For the text-containing cell, return its midpoint in (x, y) coordinate format. 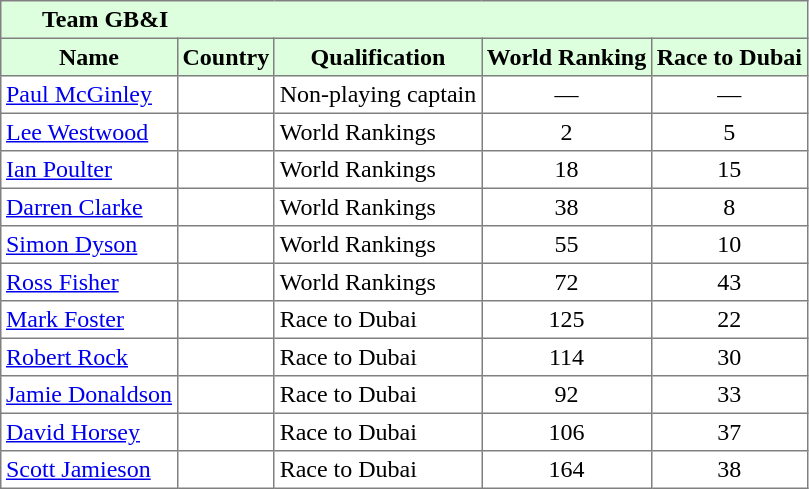
15 (729, 170)
Lee Westwood (89, 132)
Darren Clarke (89, 207)
Ross Fisher (89, 282)
10 (729, 245)
72 (567, 282)
18 (567, 170)
Paul McGinley (89, 95)
Country (226, 57)
55 (567, 245)
125 (567, 320)
Non-playing captain (378, 95)
33 (729, 395)
92 (567, 395)
5 (729, 132)
Qualification (378, 57)
Ian Poulter (89, 170)
2 (567, 132)
Robert Rock (89, 357)
106 (567, 432)
114 (567, 357)
43 (729, 282)
Team GB&I (404, 20)
Name (89, 57)
Jamie Donaldson (89, 395)
8 (729, 207)
22 (729, 320)
World Ranking (567, 57)
Mark Foster (89, 320)
164 (567, 470)
37 (729, 432)
Simon Dyson (89, 245)
30 (729, 357)
David Horsey (89, 432)
Scott Jamieson (89, 470)
